Find where the given text appears and provide that cell's center as [x, y] coordinate. 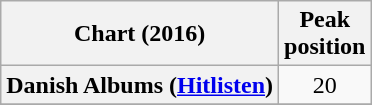
Danish Albums (Hitlisten) [140, 85]
Peakposition [325, 34]
20 [325, 85]
Chart (2016) [140, 34]
